For the text-containing cell, return its midpoint in [x, y] coordinate format. 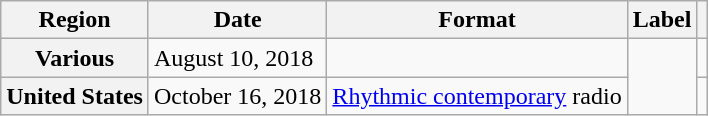
Region [75, 20]
Various [75, 58]
Label [662, 20]
Rhythmic contemporary radio [477, 96]
United States [75, 96]
Format [477, 20]
Date [237, 20]
August 10, 2018 [237, 58]
October 16, 2018 [237, 96]
